Identify which cell holds the provided text, then report its (X, Y) central coordinate. 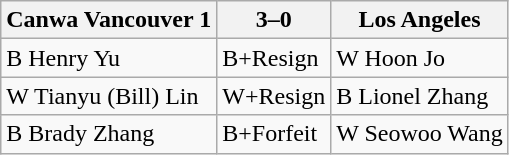
3–0 (274, 20)
W Seowoo Wang (420, 134)
B+Forfeit (274, 134)
W Tianyu (Bill) Lin (109, 96)
W+Resign (274, 96)
Canwa Vancouver 1 (109, 20)
W Hoon Jo (420, 58)
Los Angeles (420, 20)
B Brady Zhang (109, 134)
B Lionel Zhang (420, 96)
B Henry Yu (109, 58)
B+Resign (274, 58)
